Return (x, y) of the center of cell containing provided text 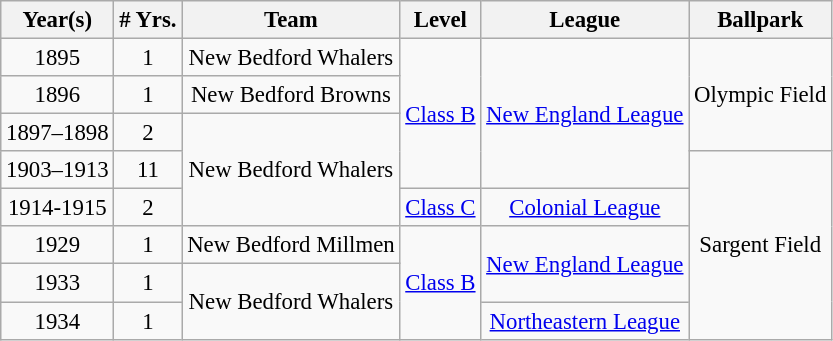
1903–1913 (58, 170)
League (585, 20)
Northeastern League (585, 321)
Ballpark (760, 20)
11 (148, 170)
New Bedford Millmen (291, 245)
1914-1915 (58, 208)
Level (440, 20)
1929 (58, 245)
1934 (58, 321)
1933 (58, 283)
1895 (58, 58)
1896 (58, 95)
# Yrs. (148, 20)
Team (291, 20)
Sargent Field (760, 245)
Colonial League (585, 208)
Class C (440, 208)
Olympic Field (760, 96)
Year(s) (58, 20)
New Bedford Browns (291, 95)
1897–1898 (58, 133)
